Output the (X, Y) coordinate of the center of the cell containing the given text.  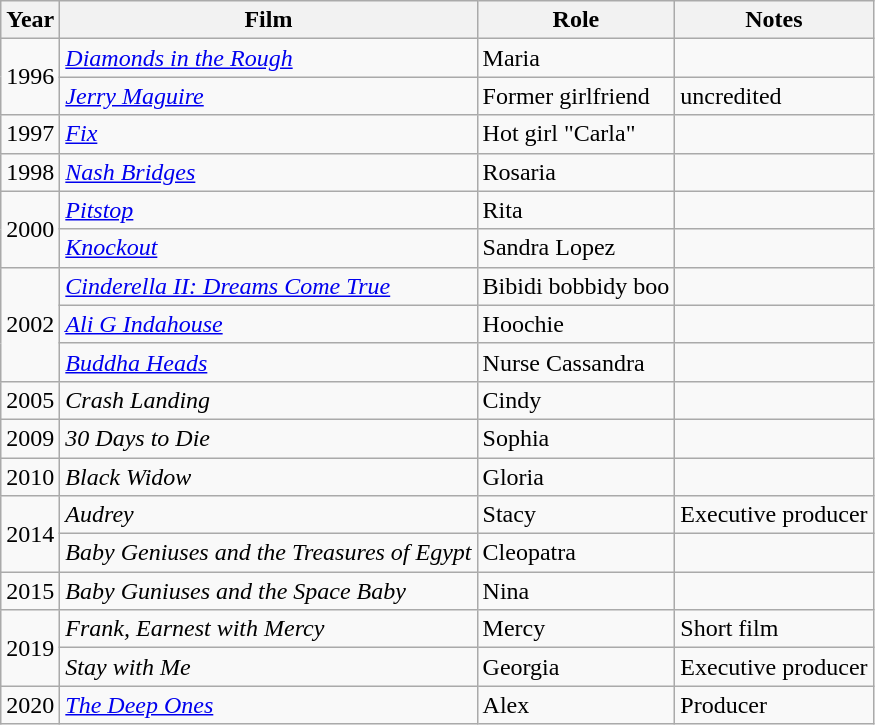
Frank, Earnest with Mercy (268, 629)
2010 (30, 477)
2005 (30, 400)
1996 (30, 77)
30 Days to Die (268, 438)
Sandra Lopez (576, 248)
Stacy (576, 515)
Rosaria (576, 172)
Sophia (576, 438)
Baby Guniuses and the Space Baby (268, 591)
Role (576, 20)
2000 (30, 229)
Nina (576, 591)
Rita (576, 210)
Audrey (268, 515)
Knockout (268, 248)
Former girlfriend (576, 96)
Mercy (576, 629)
Black Widow (268, 477)
Baby Geniuses and the Treasures of Egypt (268, 553)
Bibidi bobbidy boo (576, 286)
Cinderella II: Dreams Come True (268, 286)
Film (268, 20)
Cindy (576, 400)
2019 (30, 648)
2014 (30, 534)
Ali G Indahouse (268, 324)
2020 (30, 705)
1998 (30, 172)
Jerry Maguire (268, 96)
Crash Landing (268, 400)
Georgia (576, 667)
Maria (576, 58)
Hot girl "Carla" (576, 134)
Nash Bridges (268, 172)
The Deep Ones (268, 705)
Diamonds in the Rough (268, 58)
Buddha Heads (268, 362)
2015 (30, 591)
Notes (774, 20)
2009 (30, 438)
Alex (576, 705)
2002 (30, 324)
Short film (774, 629)
Pitstop (268, 210)
Nurse Cassandra (576, 362)
1997 (30, 134)
uncredited (774, 96)
Fix (268, 134)
Cleopatra (576, 553)
Producer (774, 705)
Stay with Me (268, 667)
Year (30, 20)
Gloria (576, 477)
Hoochie (576, 324)
